Extract the [X, Y] coordinate from the center of the cell holding the provided text.  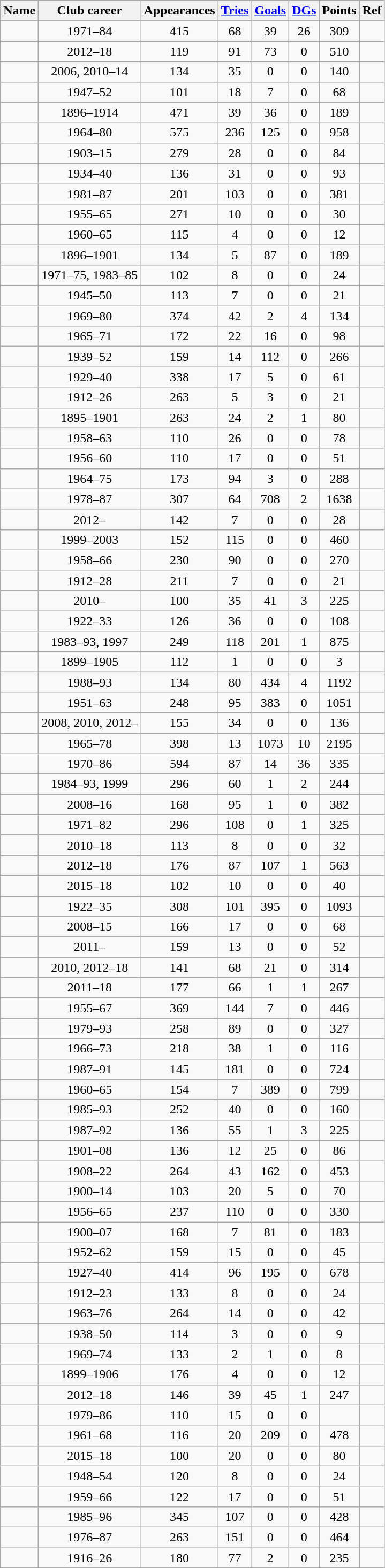
1073 [270, 743]
453 [339, 1171]
211 [179, 580]
381 [339, 194]
244 [339, 784]
64 [235, 499]
1981–87 [90, 194]
30 [339, 214]
81 [270, 1232]
389 [270, 1089]
1927–40 [90, 1273]
724 [339, 1069]
25 [270, 1150]
1051 [339, 703]
510 [339, 51]
235 [339, 1558]
230 [179, 560]
1093 [339, 906]
2011– [90, 947]
125 [270, 133]
1955–65 [90, 214]
2008, 2010, 2012– [90, 723]
119 [179, 51]
2012– [90, 519]
1947–52 [90, 92]
Appearances [179, 11]
1192 [339, 682]
91 [235, 51]
1945–50 [90, 296]
90 [235, 560]
Goals [270, 11]
309 [339, 31]
799 [339, 1089]
173 [179, 479]
96 [235, 1273]
1916–26 [90, 1558]
708 [270, 499]
86 [339, 1150]
478 [339, 1435]
279 [179, 153]
141 [179, 967]
382 [339, 804]
395 [270, 906]
236 [235, 133]
1955–67 [90, 1008]
1999–2003 [90, 540]
248 [179, 703]
1901–08 [90, 1150]
1899–1905 [90, 662]
146 [179, 1395]
120 [179, 1476]
1958–66 [90, 560]
247 [339, 1395]
98 [339, 336]
1956–60 [90, 458]
414 [179, 1273]
1983–93, 1997 [90, 642]
1985–93 [90, 1110]
1964–80 [90, 133]
142 [179, 519]
446 [339, 1008]
1929–40 [90, 377]
126 [179, 621]
1952–62 [90, 1252]
31 [235, 173]
1971–84 [90, 31]
1965–78 [90, 743]
1964–75 [90, 479]
335 [339, 764]
180 [179, 1558]
1959–66 [90, 1496]
183 [339, 1232]
2195 [339, 743]
345 [179, 1517]
1969–74 [90, 1354]
308 [179, 906]
DGs [304, 11]
155 [179, 723]
1912–28 [90, 580]
93 [339, 173]
434 [270, 682]
1948–54 [90, 1476]
60 [235, 784]
1922–35 [90, 906]
398 [179, 743]
1900–14 [90, 1191]
1987–92 [90, 1130]
9 [339, 1334]
1638 [339, 499]
94 [235, 479]
78 [339, 438]
2010–18 [90, 845]
237 [179, 1211]
55 [235, 1130]
Name [19, 11]
1895–1901 [90, 418]
1896–1914 [90, 112]
144 [235, 1008]
61 [339, 377]
369 [179, 1008]
1961–68 [90, 1435]
151 [235, 1537]
34 [235, 723]
460 [339, 540]
1934–40 [90, 173]
1963–76 [90, 1313]
1988–93 [90, 682]
1900–07 [90, 1232]
18 [235, 92]
330 [339, 1211]
1970–86 [90, 764]
1979–93 [90, 1028]
160 [339, 1110]
152 [179, 540]
258 [179, 1028]
38 [235, 1049]
77 [235, 1558]
114 [179, 1334]
288 [339, 479]
166 [179, 927]
575 [179, 133]
209 [270, 1435]
464 [339, 1537]
1922–33 [90, 621]
41 [270, 601]
Ref [372, 11]
145 [179, 1069]
195 [270, 1273]
1912–23 [90, 1293]
1903–15 [90, 153]
2011–18 [90, 988]
307 [179, 499]
1979–86 [90, 1415]
1965–71 [90, 336]
1971–75, 1983–85 [90, 275]
1984–93, 1999 [90, 784]
252 [179, 1110]
1908–22 [90, 1171]
1896–1901 [90, 255]
1951–63 [90, 703]
678 [339, 1273]
52 [339, 947]
325 [339, 825]
338 [179, 377]
Points [339, 11]
2008–16 [90, 804]
1958–63 [90, 438]
172 [179, 336]
162 [270, 1171]
1939–52 [90, 357]
1956–65 [90, 1211]
66 [235, 988]
2010– [90, 601]
1971–82 [90, 825]
428 [339, 1517]
16 [270, 336]
177 [179, 988]
181 [235, 1069]
266 [339, 357]
140 [339, 72]
374 [179, 316]
2008–15 [90, 927]
1899–1906 [90, 1374]
327 [339, 1028]
22 [235, 336]
32 [339, 845]
154 [179, 1089]
Tries [235, 11]
73 [270, 51]
958 [339, 133]
1966–73 [90, 1049]
Club career [90, 11]
314 [339, 967]
415 [179, 31]
43 [235, 1171]
218 [179, 1049]
84 [339, 153]
118 [235, 642]
471 [179, 112]
1985–96 [90, 1517]
1938–50 [90, 1334]
1978–87 [90, 499]
1912–26 [90, 397]
1987–91 [90, 1069]
70 [339, 1191]
270 [339, 560]
122 [179, 1496]
875 [339, 642]
594 [179, 764]
249 [179, 642]
563 [339, 865]
2010, 2012–18 [90, 967]
89 [235, 1028]
1969–80 [90, 316]
267 [339, 988]
383 [270, 703]
2006, 2010–14 [90, 72]
1976–87 [90, 1537]
271 [179, 214]
